From the cell containing the given text, extract its center point as (X, Y) coordinate. 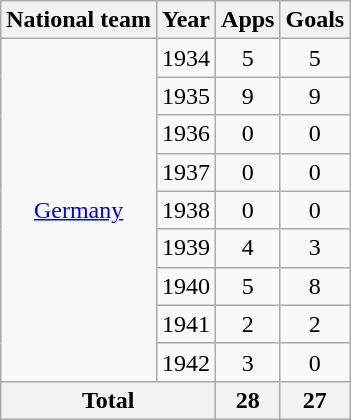
1934 (186, 58)
1940 (186, 286)
1938 (186, 210)
1936 (186, 134)
1939 (186, 248)
4 (248, 248)
1942 (186, 362)
National team (79, 20)
Total (108, 400)
28 (248, 400)
Year (186, 20)
Apps (248, 20)
1937 (186, 172)
1935 (186, 96)
8 (315, 286)
27 (315, 400)
Germany (79, 210)
1941 (186, 324)
Goals (315, 20)
